Output the [X, Y] coordinate of the center of the cell containing the given text.  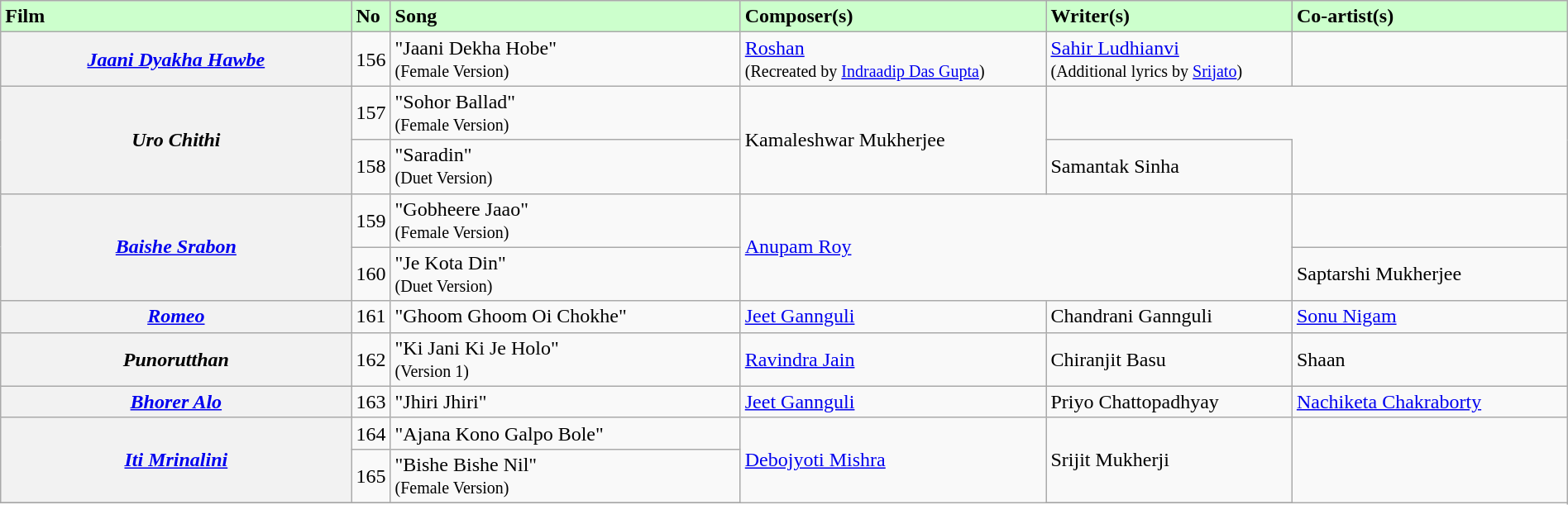
Samantak Sinha [1169, 167]
"Bishe Bishe Nil"(Female Version) [566, 476]
Roshan(Recreated by Indraadip Das Gupta) [893, 60]
"Ajana Kono Galpo Bole" [566, 433]
Composer(s) [893, 17]
"Jaani Dekha Hobe"(Female Version) [566, 60]
"Je Kota Din"(Duet Version) [566, 274]
Romeo [176, 317]
Song [566, 17]
157 [370, 112]
Baishe Srabon [176, 247]
Kamaleshwar Mukherjee [893, 140]
164 [370, 433]
"Saradin"(Duet Version) [566, 167]
Uro Chithi [176, 140]
Debojyoti Mishra [893, 460]
"Sohor Ballad"(Female Version) [566, 112]
"Gobheere Jaao"(Female Version) [566, 220]
Saptarshi Mukherjee [1429, 274]
158 [370, 167]
"Ki Jani Ki Je Holo"(Version 1) [566, 359]
Anupam Roy [1016, 247]
Chiranjit Basu [1169, 359]
Bhorer Alo [176, 402]
Ravindra Jain [893, 359]
Nachiketa Chakraborty [1429, 402]
161 [370, 317]
156 [370, 60]
162 [370, 359]
165 [370, 476]
Sonu Nigam [1429, 317]
159 [370, 220]
"Jhiri Jhiri" [566, 402]
Jaani Dyakha Hawbe [176, 60]
Chandrani Gannguli [1169, 317]
No [370, 17]
Iti Mrinalini [176, 460]
Shaan [1429, 359]
160 [370, 274]
Priyo Chattopadhyay [1169, 402]
Srijit Mukherji [1169, 460]
Sahir Ludhianvi(Additional lyrics by Srijato) [1169, 60]
Writer(s) [1169, 17]
Punorutthan [176, 359]
"Ghoom Ghoom Oi Chokhe" [566, 317]
163 [370, 402]
Co-artist(s) [1429, 17]
Film [176, 17]
